Identify which cell holds the provided text, then report its [X, Y] central coordinate. 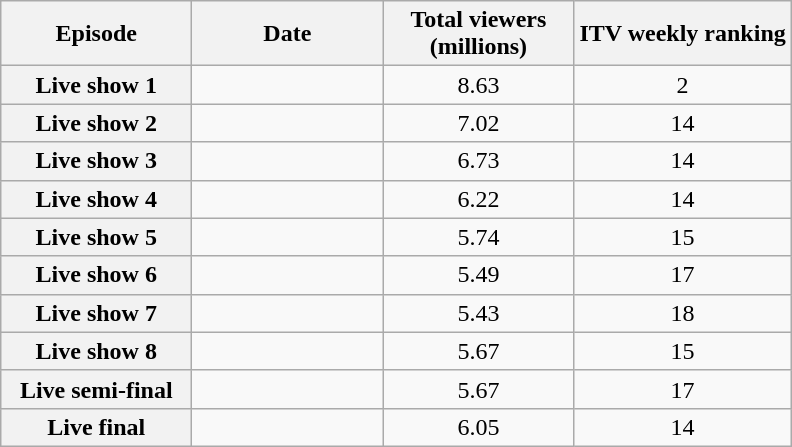
5.49 [478, 275]
7.02 [478, 123]
6.05 [478, 427]
Live show 3 [96, 161]
6.73 [478, 161]
8.63 [478, 85]
18 [682, 313]
5.74 [478, 237]
Total viewers(millions) [478, 34]
Date [288, 34]
Live show 5 [96, 237]
Live show 7 [96, 313]
Live semi-final [96, 389]
Live show 4 [96, 199]
Episode [96, 34]
Live show 8 [96, 351]
Live show 6 [96, 275]
Live final [96, 427]
2 [682, 85]
ITV weekly ranking [682, 34]
Live show 1 [96, 85]
Live show 2 [96, 123]
5.43 [478, 313]
6.22 [478, 199]
